Determine the [X, Y] coordinate at the center of the cell enclosing the given text.  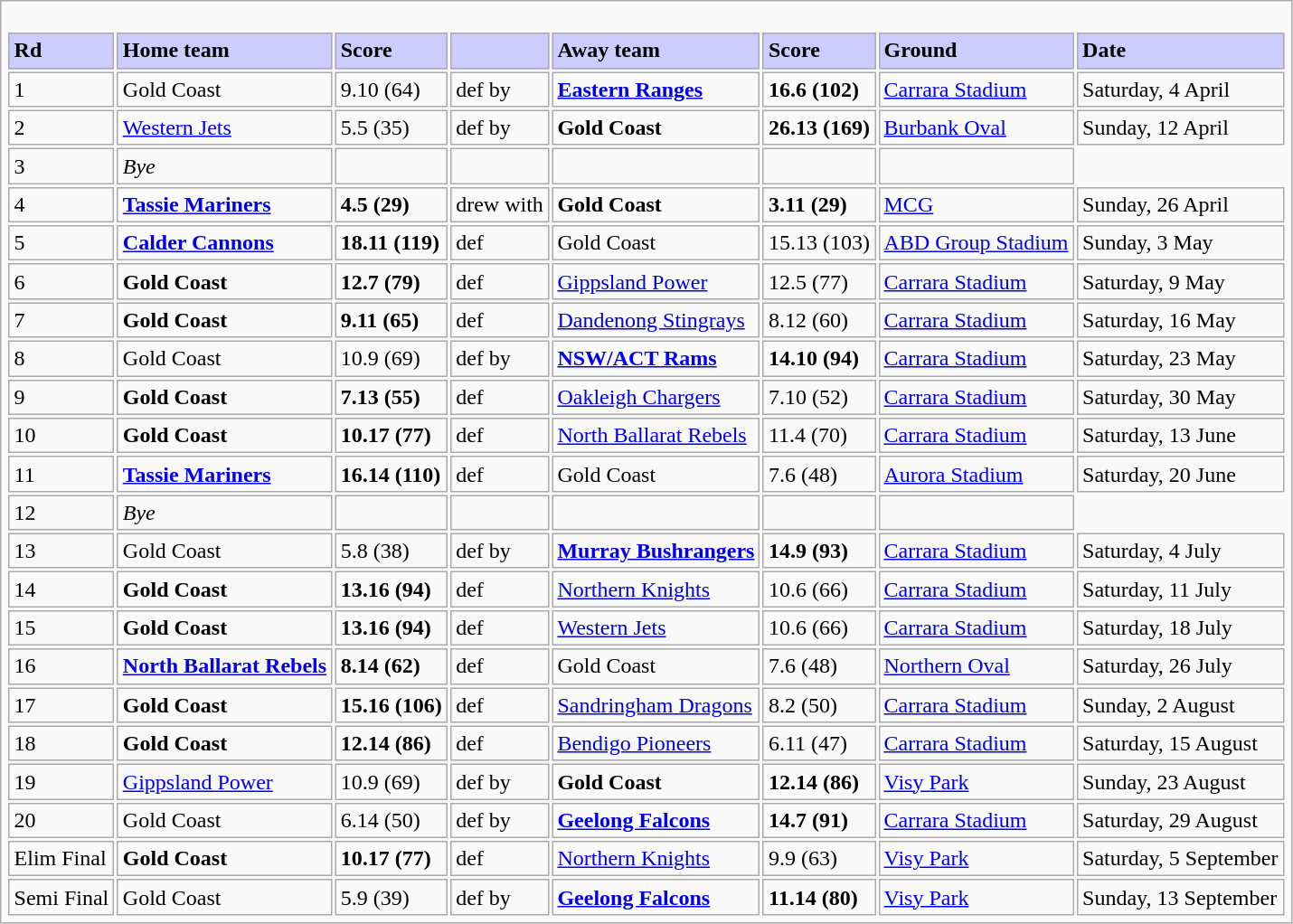
Saturday, 26 July [1181, 666]
Calder Cannons [225, 243]
Saturday, 4 July [1181, 552]
Sunday, 12 April [1181, 127]
12 [61, 513]
ABD Group Stadium [977, 243]
15.16 (106) [391, 705]
Murray Bushrangers [656, 552]
8.12 (60) [819, 320]
Sunday, 13 September [1181, 898]
3 [61, 166]
6.11 (47) [819, 743]
11.14 (80) [819, 898]
9.9 (63) [819, 859]
12.7 (79) [391, 282]
9.11 (65) [391, 320]
6 [61, 282]
13 [61, 552]
16.6 (102) [819, 90]
16 [61, 666]
Oakleigh Chargers [656, 397]
Saturday, 30 May [1181, 397]
Bendigo Pioneers [656, 743]
4.5 (29) [391, 205]
Saturday, 18 July [1181, 628]
9.10 (64) [391, 90]
5 [61, 243]
3.11 (29) [819, 205]
Sunday, 3 May [1181, 243]
Burbank Oval [977, 127]
NSW/ACT Rams [656, 359]
16.14 (110) [391, 474]
26.13 (169) [819, 127]
19 [61, 782]
10 [61, 436]
14.9 (93) [819, 552]
15 [61, 628]
6.14 (50) [391, 821]
Date [1181, 51]
Ground [977, 51]
5.9 (39) [391, 898]
Sunday, 23 August [1181, 782]
11 [61, 474]
Dandenong Stingrays [656, 320]
Saturday, 11 July [1181, 589]
15.13 (103) [819, 243]
7 [61, 320]
Northern Oval [977, 666]
9 [61, 397]
11.4 (70) [819, 436]
Away team [656, 51]
8 [61, 359]
Eastern Ranges [656, 90]
1 [61, 90]
Home team [225, 51]
Saturday, 23 May [1181, 359]
Saturday, 9 May [1181, 282]
8.2 (50) [819, 705]
Saturday, 13 June [1181, 436]
8.14 (62) [391, 666]
Rd [61, 51]
12.5 (77) [819, 282]
drew with [499, 205]
Elim Final [61, 859]
Sunday, 26 April [1181, 205]
20 [61, 821]
Saturday, 4 April [1181, 90]
4 [61, 205]
Saturday, 15 August [1181, 743]
Aurora Stadium [977, 474]
18 [61, 743]
14.10 (94) [819, 359]
Saturday, 29 August [1181, 821]
5.8 (38) [391, 552]
17 [61, 705]
18.11 (119) [391, 243]
Sandringham Dragons [656, 705]
2 [61, 127]
Semi Final [61, 898]
Saturday, 16 May [1181, 320]
Saturday, 5 September [1181, 859]
14 [61, 589]
MCG [977, 205]
7.10 (52) [819, 397]
14.7 (91) [819, 821]
5.5 (35) [391, 127]
Saturday, 20 June [1181, 474]
7.13 (55) [391, 397]
Sunday, 2 August [1181, 705]
